Find where the given text appears and provide that cell's center as [X, Y] coordinate. 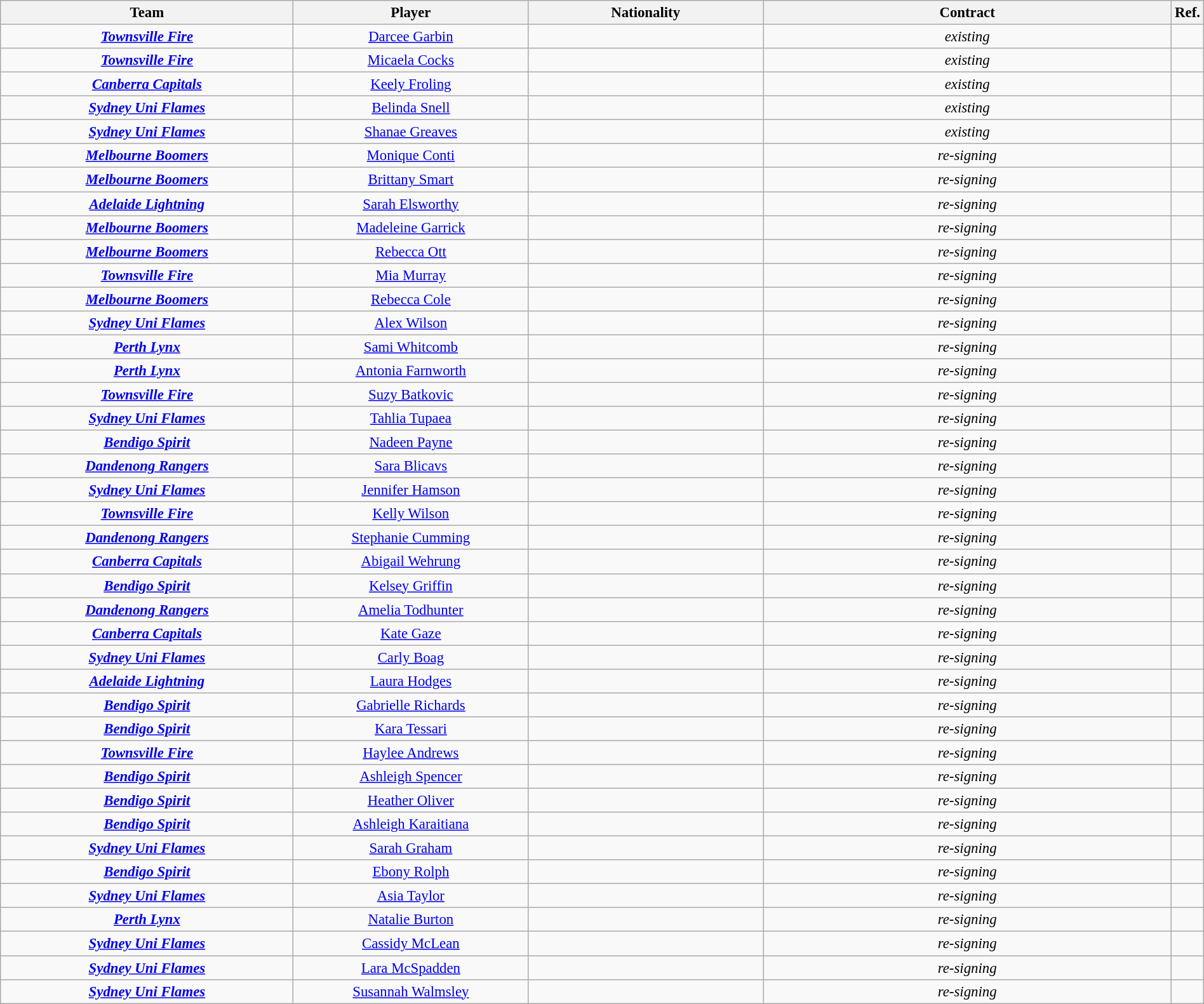
Nationality [646, 13]
Ref. [1187, 13]
Keely Froling [411, 84]
Suzy Batkovic [411, 394]
Darcee Garbin [411, 37]
Nadeen Payne [411, 443]
Ashleigh Karaitiana [411, 824]
Kate Gaze [411, 633]
Heather Oliver [411, 801]
Sami Whitcomb [411, 347]
Contract [968, 13]
Asia Taylor [411, 896]
Team [147, 13]
Monique Conti [411, 156]
Kelly Wilson [411, 514]
Micaela Cocks [411, 60]
Ashleigh Spencer [411, 777]
Belinda Snell [411, 108]
Stephanie Cumming [411, 538]
Laura Hodges [411, 681]
Jennifer Hamson [411, 490]
Sarah Elsworthy [411, 204]
Cassidy McLean [411, 944]
Lara McSpadden [411, 968]
Natalie Burton [411, 920]
Kara Tessari [411, 729]
Antonia Farnworth [411, 371]
Madeleine Garrick [411, 227]
Rebecca Ott [411, 251]
Sarah Graham [411, 848]
Susannah Walmsley [411, 991]
Tahlia Tupaea [411, 418]
Alex Wilson [411, 323]
Sara Blicavs [411, 466]
Shanae Greaves [411, 132]
Carly Boag [411, 657]
Rebecca Cole [411, 299]
Mia Murray [411, 275]
Amelia Todhunter [411, 610]
Player [411, 13]
Haylee Andrews [411, 753]
Ebony Rolph [411, 872]
Abigail Wehrung [411, 562]
Brittany Smart [411, 180]
Kelsey Griffin [411, 586]
Gabrielle Richards [411, 705]
